Search for the cell housing the specified text and yield its [X, Y] center coordinate. 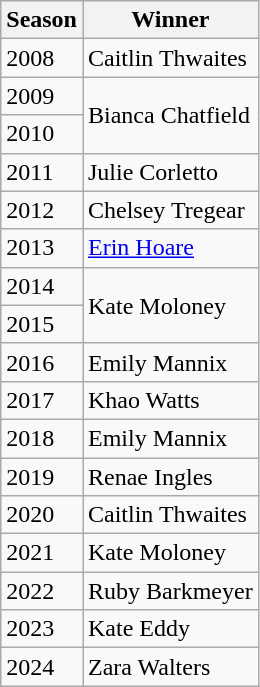
2013 [42, 248]
2017 [42, 400]
Zara Walters [170, 667]
2008 [42, 58]
Chelsey Tregear [170, 210]
2023 [42, 629]
Erin Hoare [170, 248]
2016 [42, 362]
2010 [42, 134]
2011 [42, 172]
2022 [42, 591]
2019 [42, 477]
2015 [42, 324]
2009 [42, 96]
Khao Watts [170, 400]
2014 [42, 286]
Ruby Barkmeyer [170, 591]
2021 [42, 553]
Winner [170, 20]
2020 [42, 515]
Bianca Chatfield [170, 115]
Julie Corletto [170, 172]
2018 [42, 438]
Kate Eddy [170, 629]
2012 [42, 210]
Season [42, 20]
2024 [42, 667]
Renae Ingles [170, 477]
